Output the [x, y] coordinate of the center of the cell containing the given text.  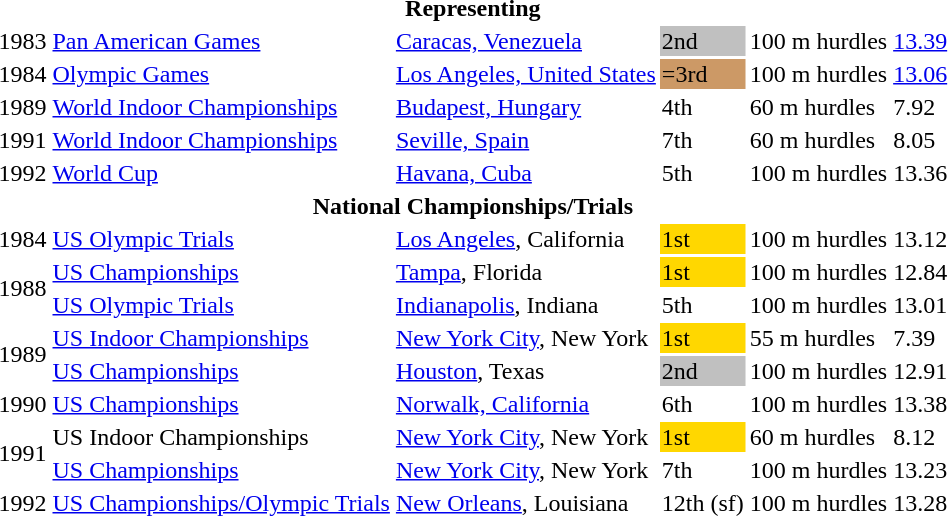
Norwalk, California [526, 404]
Caracas, Venezuela [526, 41]
Pan American Games [221, 41]
Los Angeles, United States [526, 74]
6th [702, 404]
55 m hurdles [818, 338]
Budapest, Hungary [526, 107]
Olympic Games [221, 74]
Havana, Cuba [526, 173]
4th [702, 107]
Tampa, Florida [526, 272]
Seville, Spain [526, 140]
Los Angeles, California [526, 239]
Houston, Texas [526, 371]
World Cup [221, 173]
=3rd [702, 74]
Indianapolis, Indiana [526, 305]
